Detect which cell encompasses the target text, then output its (X, Y) center coordinate. 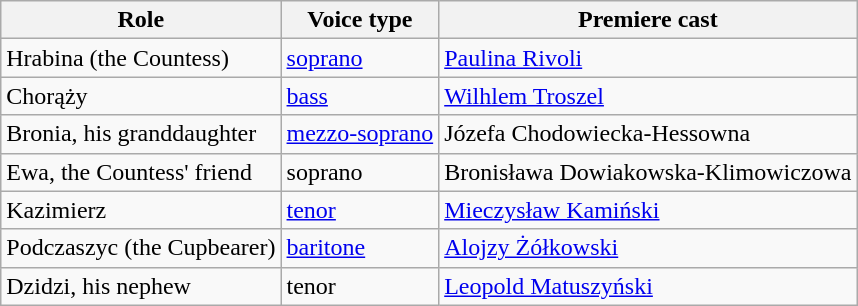
Hrabina (the Countess) (141, 58)
mezzo-soprano (360, 134)
Bronia, his granddaughter (141, 134)
Bronisława Dowiakowska-Klimowiczowa (648, 172)
Kazimierz (141, 210)
Dzidzi, his nephew (141, 286)
baritone (360, 248)
Podczaszyc (the Cupbearer) (141, 248)
Paulina Rivoli (648, 58)
Mieczysław Kamiński (648, 210)
Wilhlem Troszel (648, 96)
Voice type (360, 20)
Ewa, the Countess' friend (141, 172)
Premiere cast (648, 20)
Chorąży (141, 96)
Alojzy Żółkowski (648, 248)
Role (141, 20)
bass (360, 96)
Józefa Chodowiecka-Hessowna (648, 134)
Leopold Matuszyński (648, 286)
